Output the (x, y) coordinate of the center of the cell containing the given text.  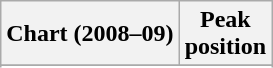
Chart (2008–09) (90, 34)
Peakposition (225, 34)
